Extract the [X, Y] coordinate from the center of the cell holding the provided text.  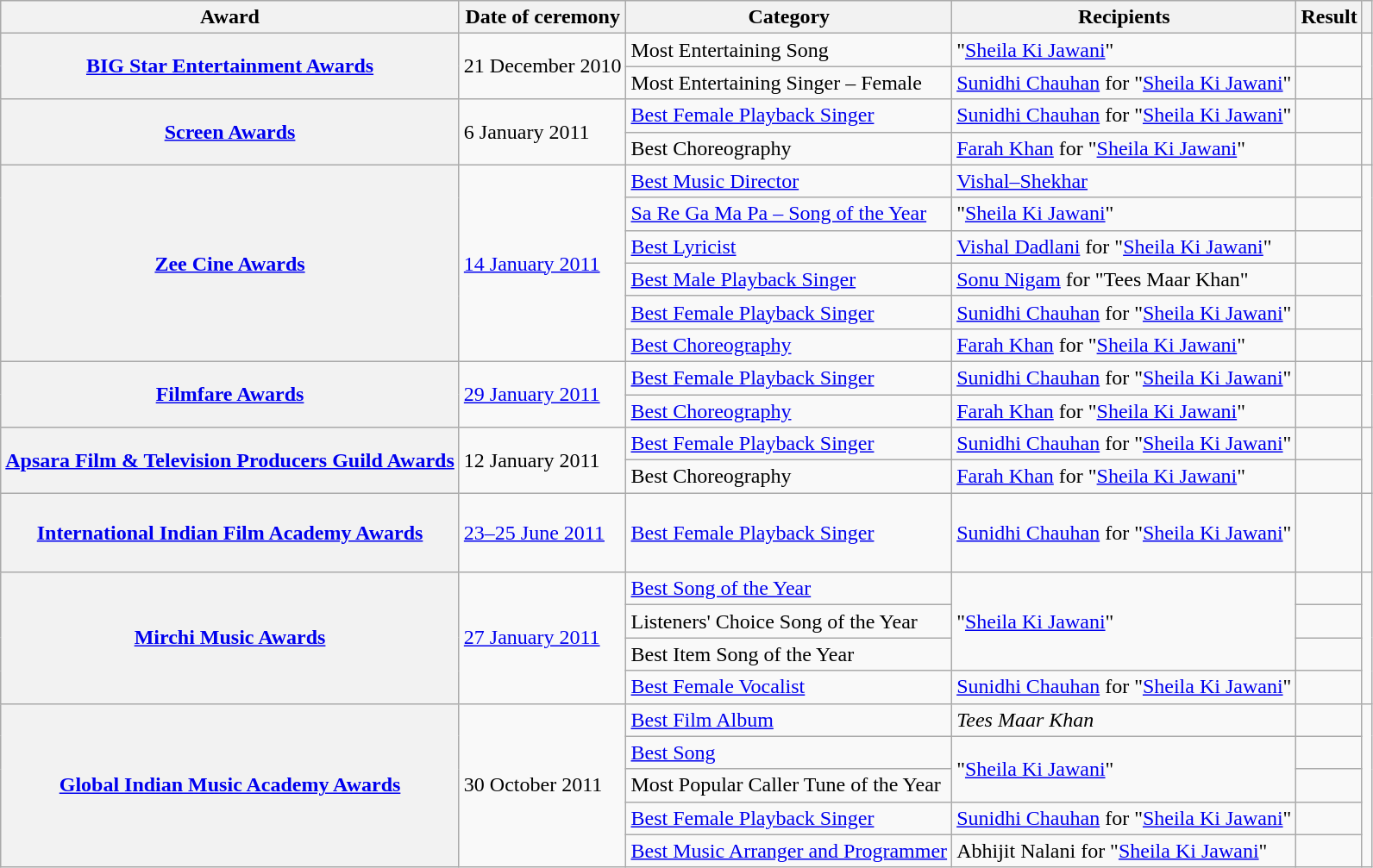
Award [230, 17]
Best Item Song of the Year [789, 654]
Abhijit Nalani for "Sheila Ki Jawani" [1125, 851]
Filmfare Awards [230, 394]
27 January 2011 [542, 638]
Category [789, 17]
Best Music Arranger and Programmer [789, 851]
Apsara Film & Television Producers Guild Awards [230, 460]
14 January 2011 [542, 263]
23–25 June 2011 [542, 533]
6 January 2011 [542, 132]
Tees Maar Khan [1125, 720]
Global Indian Music Academy Awards [230, 785]
Best Song [789, 752]
Result [1329, 17]
Most Entertaining Singer – Female [789, 83]
Sa Re Ga Ma Pa – Song of the Year [789, 214]
Zee Cine Awards [230, 263]
Most Entertaining Song [789, 50]
Best Song of the Year [789, 589]
12 January 2011 [542, 460]
Most Popular Caller Tune of the Year [789, 785]
Vishal Dadlani for "Sheila Ki Jawani" [1125, 247]
Recipients [1125, 17]
21 December 2010 [542, 66]
Screen Awards [230, 132]
Mirchi Music Awards [230, 638]
30 October 2011 [542, 785]
Best Film Album [789, 720]
Best Male Playback Singer [789, 279]
Sonu Nigam for "Tees Maar Khan" [1125, 279]
Best Lyricist [789, 247]
Best Music Director [789, 181]
Listeners' Choice Song of the Year [789, 621]
Date of ceremony [542, 17]
29 January 2011 [542, 394]
Vishal–Shekhar [1125, 181]
Best Female Vocalist [789, 687]
International Indian Film Academy Awards [230, 533]
BIG Star Entertainment Awards [230, 66]
